Return (x, y) of the center of cell containing provided text 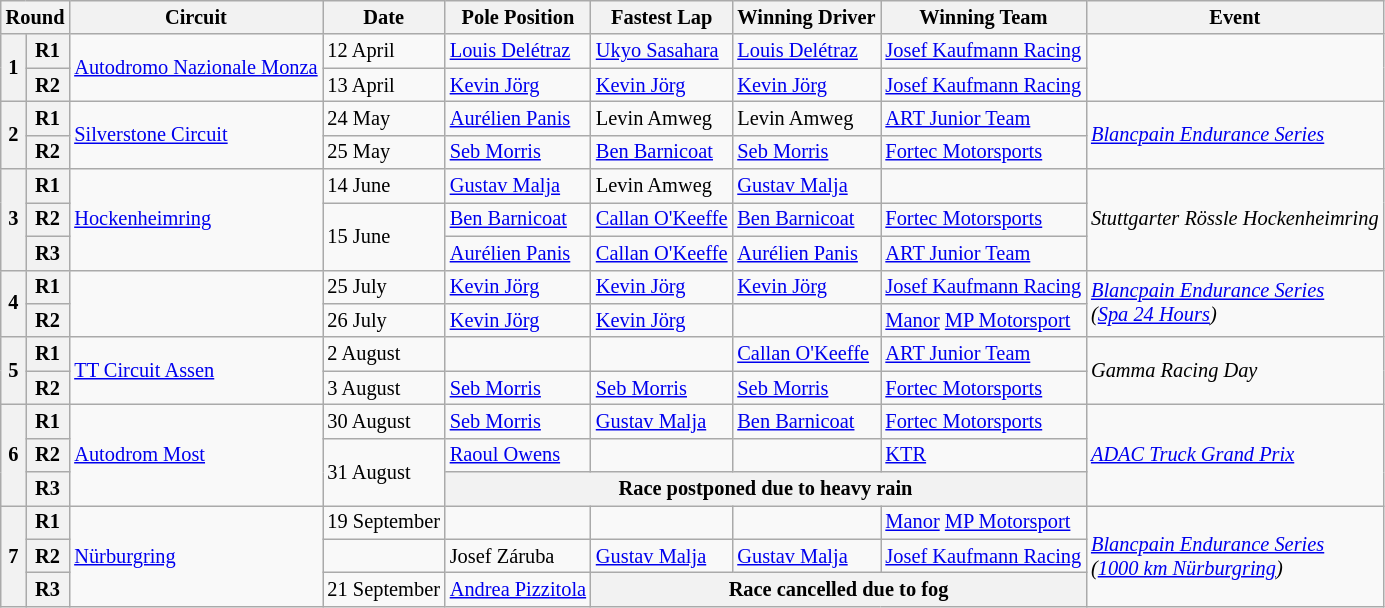
TT Circuit Assen (196, 370)
12 April (383, 51)
Blancpain Endurance Series(1000 km Nürburgring) (1234, 556)
Circuit (196, 17)
5 (14, 370)
Josef Záruba (518, 556)
3 August (383, 388)
7 (14, 556)
Stuttgarter Rössle Hockenheimring (1234, 220)
Date (383, 17)
3 (14, 220)
15 June (383, 236)
Nürburgring (196, 556)
Andrea Pizzitola (518, 589)
6 (14, 454)
30 August (383, 421)
25 July (383, 287)
26 July (383, 320)
2 (14, 134)
Gamma Racing Day (1234, 370)
25 May (383, 152)
2 August (383, 354)
Ukyo Sasahara (662, 51)
Blancpain Endurance Series (1234, 134)
Blancpain Endurance Series(Spa 24 Hours) (1234, 304)
19 September (383, 522)
13 April (383, 85)
Race postponed due to heavy rain (766, 489)
Autodrom Most (196, 454)
24 May (383, 118)
Pole Position (518, 17)
KTR (983, 455)
4 (14, 304)
14 June (383, 186)
1 (14, 68)
Hockenheimring (196, 220)
Event (1234, 17)
Race cancelled due to fog (838, 589)
21 September (383, 589)
ADAC Truck Grand Prix (1234, 454)
Fastest Lap (662, 17)
Winning Driver (806, 17)
Silverstone Circuit (196, 134)
Autodromo Nazionale Monza (196, 68)
Round (36, 17)
Winning Team (983, 17)
31 August (383, 472)
Raoul Owens (518, 455)
